Search for the cell housing the specified text and yield its (X, Y) center coordinate. 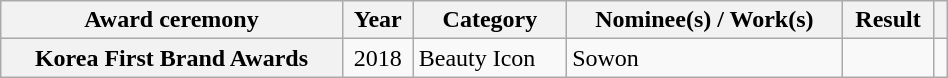
Sowon (704, 58)
Result (888, 20)
Nominee(s) / Work(s) (704, 20)
Korea First Brand Awards (172, 58)
Year (378, 20)
Beauty Icon (490, 58)
Category (490, 20)
Award ceremony (172, 20)
2018 (378, 58)
